Output the [x, y] coordinate of the center of the cell containing the given text.  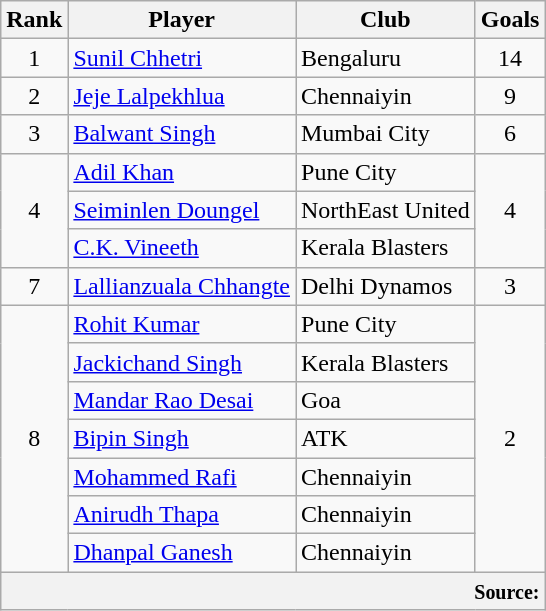
8 [34, 438]
Balwant Singh [182, 134]
Seiminlen Doungel [182, 210]
Bengaluru [386, 58]
Player [182, 20]
Jackichand Singh [182, 362]
ATK [386, 438]
Anirudh Thapa [182, 515]
Club [386, 20]
Dhanpal Ganesh [182, 553]
Adil Khan [182, 172]
Rank [34, 20]
14 [510, 58]
Goa [386, 400]
Mandar Rao Desai [182, 400]
Source: [273, 591]
Delhi Dynamos [386, 286]
Goals [510, 20]
6 [510, 134]
1 [34, 58]
NorthEast United [386, 210]
Jeje Lalpekhlua [182, 96]
Mumbai City [386, 134]
Bipin Singh [182, 438]
Mohammed Rafi [182, 477]
Rohit Kumar [182, 324]
Sunil Chhetri [182, 58]
Lallianzuala Chhangte [182, 286]
C.K. Vineeth [182, 248]
7 [34, 286]
9 [510, 96]
